Find where the given text appears and provide that cell's center as (X, Y) coordinate. 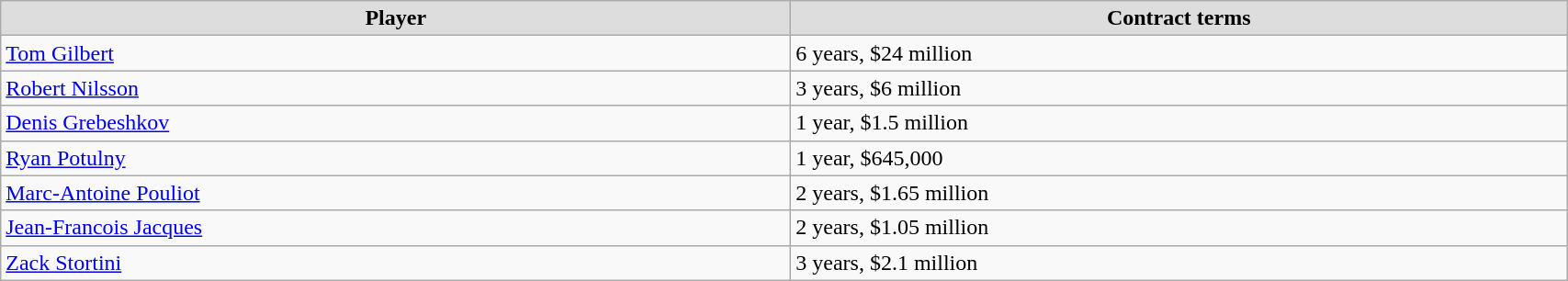
3 years, $2.1 million (1179, 263)
2 years, $1.65 million (1179, 193)
Ryan Potulny (396, 158)
6 years, $24 million (1179, 53)
2 years, $1.05 million (1179, 228)
Contract terms (1179, 18)
Robert Nilsson (396, 88)
3 years, $6 million (1179, 88)
Marc-Antoine Pouliot (396, 193)
1 year, $1.5 million (1179, 123)
Denis Grebeshkov (396, 123)
Tom Gilbert (396, 53)
Jean-Francois Jacques (396, 228)
Player (396, 18)
1 year, $645,000 (1179, 158)
Zack Stortini (396, 263)
